Capture the cell that displays the provided text and extract its [x, y] central coordinate. 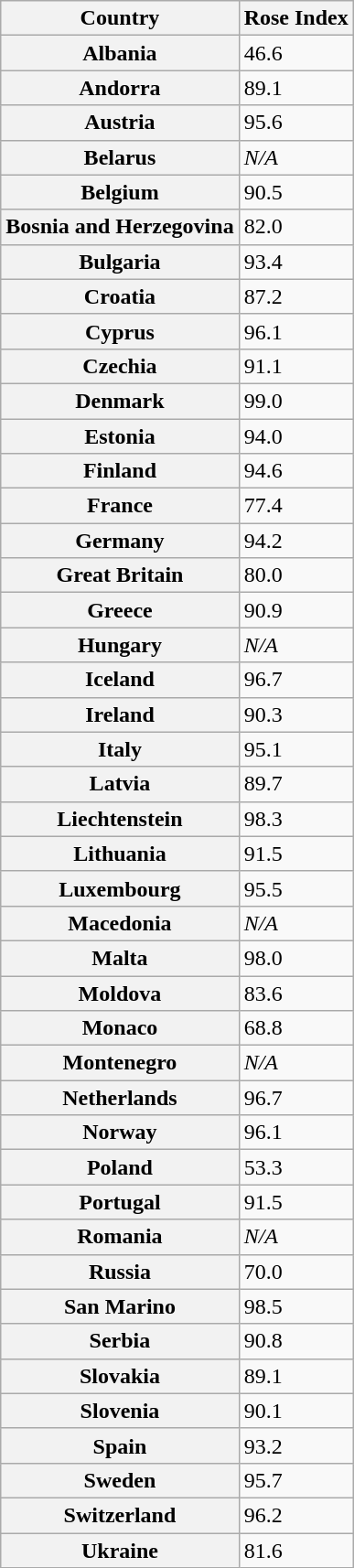
Slovakia [120, 1376]
46.6 [296, 53]
90.5 [296, 192]
Italy [120, 749]
Denmark [120, 401]
Lithuania [120, 854]
Hungary [120, 645]
94.0 [296, 436]
Serbia [120, 1341]
95.7 [296, 1480]
93.4 [296, 262]
Bosnia and Herzegovina [120, 227]
Country [120, 18]
98.5 [296, 1306]
91.1 [296, 366]
Switzerland [120, 1515]
Andorra [120, 88]
95.6 [296, 123]
Portugal [120, 1202]
Ireland [120, 714]
82.0 [296, 227]
Belarus [120, 157]
Czechia [120, 366]
98.0 [296, 958]
Iceland [120, 680]
Sweden [120, 1480]
95.1 [296, 749]
Albania [120, 53]
Finland [120, 471]
68.8 [296, 1028]
Montenegro [120, 1063]
Rose Index [296, 18]
90.8 [296, 1341]
Latvia [120, 784]
90.9 [296, 610]
90.3 [296, 714]
89.7 [296, 784]
99.0 [296, 401]
90.1 [296, 1411]
Moldova [120, 993]
France [120, 506]
Germany [120, 541]
70.0 [296, 1272]
98.3 [296, 819]
96.2 [296, 1515]
83.6 [296, 993]
87.2 [296, 296]
93.2 [296, 1445]
Malta [120, 958]
Greece [120, 610]
Estonia [120, 436]
Austria [120, 123]
Belgium [120, 192]
Croatia [120, 296]
Norway [120, 1133]
Netherlands [120, 1098]
Great Britain [120, 575]
81.6 [296, 1551]
Spain [120, 1445]
Macedonia [120, 923]
Cyprus [120, 331]
Liechtenstein [120, 819]
Slovenia [120, 1411]
Luxembourg [120, 888]
95.5 [296, 888]
80.0 [296, 575]
Russia [120, 1272]
Bulgaria [120, 262]
77.4 [296, 506]
Romania [120, 1237]
San Marino [120, 1306]
94.6 [296, 471]
Monaco [120, 1028]
Poland [120, 1167]
Ukraine [120, 1551]
53.3 [296, 1167]
94.2 [296, 541]
